Detect which cell encompasses the target text, then output its [x, y] center coordinate. 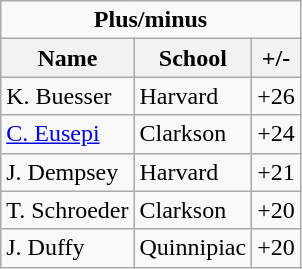
J. Dempsey [68, 172]
J. Duffy [68, 248]
Name [68, 58]
+24 [276, 134]
+26 [276, 96]
C. Eusepi [68, 134]
T. Schroeder [68, 210]
Quinnipiac [193, 248]
+/- [276, 58]
+21 [276, 172]
School [193, 58]
K. Buesser [68, 96]
Plus/minus [151, 20]
